From the cell containing the given text, extract its center point as [X, Y] coordinate. 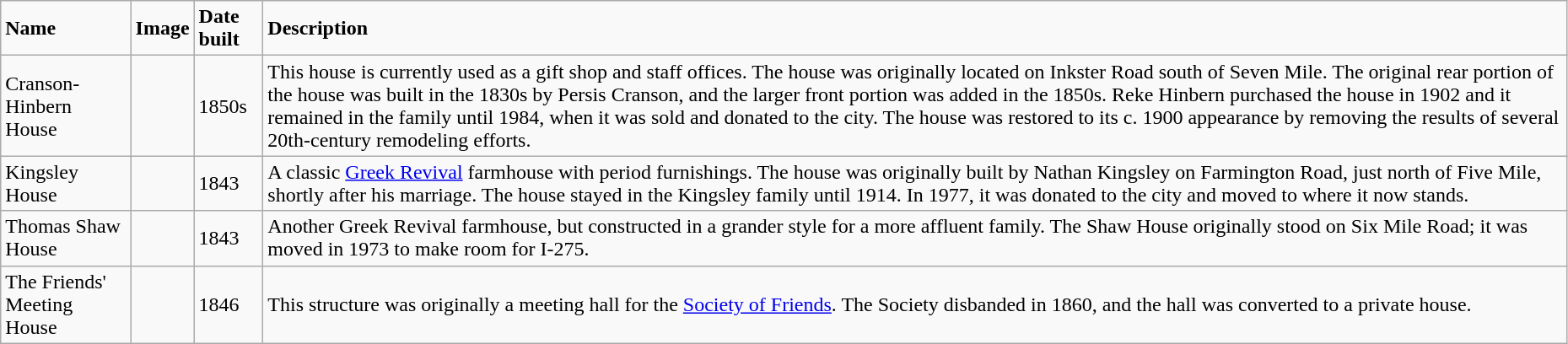
1850s [229, 106]
Description [915, 29]
Image [162, 29]
The Friends' Meeting House [66, 304]
Cranson-Hinbern House [66, 106]
1846 [229, 304]
Name [66, 29]
Date built [229, 29]
Kingsley House [66, 184]
Thomas Shaw House [66, 238]
